Capture the cell that displays the provided text and extract its [x, y] central coordinate. 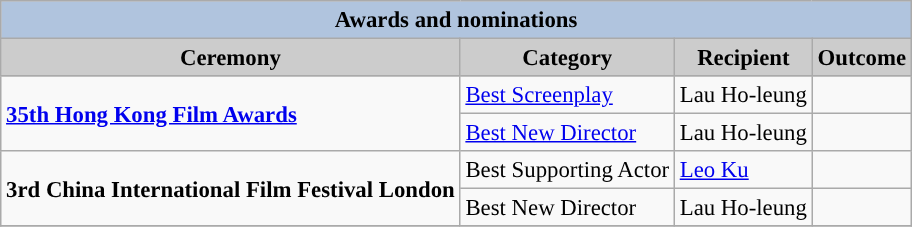
3rd China International Film Festival London [230, 188]
Leo Ku [743, 170]
Best Supporting Actor [567, 170]
Awards and nominations [456, 20]
Recipient [743, 58]
Best Screenplay [567, 95]
Category [567, 58]
35th Hong Kong Film Awards [230, 114]
Outcome [862, 58]
Ceremony [230, 58]
